Capture the cell that displays the provided text and extract its [x, y] central coordinate. 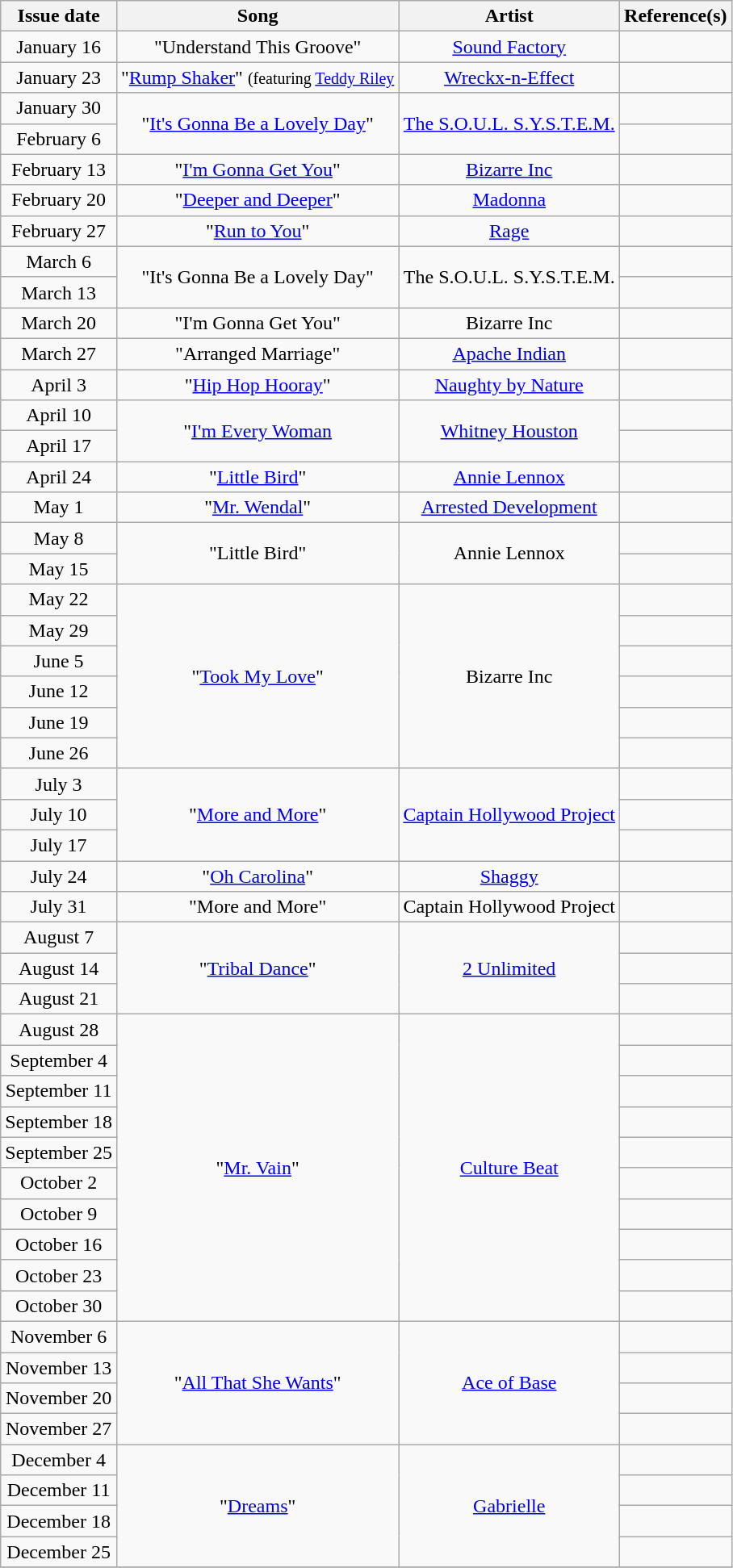
July 3 [59, 784]
Sound Factory [509, 47]
March 20 [59, 323]
Shaggy [509, 876]
Artist [509, 16]
May 15 [59, 569]
August 28 [59, 1030]
Whitney Houston [509, 431]
"Rump Shaker" (featuring Teddy Riley [257, 77]
"All That She Wants" [257, 1382]
November 6 [59, 1336]
"Dreams" [257, 1506]
"Deeper and Deeper" [257, 200]
Madonna [509, 200]
June 12 [59, 692]
"Took My Love" [257, 676]
Naughty by Nature [509, 385]
October 9 [59, 1214]
November 13 [59, 1368]
May 29 [59, 630]
Ace of Base [509, 1382]
September 4 [59, 1060]
January 16 [59, 47]
March 6 [59, 261]
December 18 [59, 1521]
August 14 [59, 968]
October 2 [59, 1183]
May 22 [59, 600]
Gabrielle [509, 1506]
July 10 [59, 814]
December 25 [59, 1552]
"Run to You" [257, 231]
June 5 [59, 661]
February 20 [59, 200]
December 4 [59, 1460]
February 13 [59, 169]
Reference(s) [676, 16]
September 11 [59, 1091]
"Mr. Wendal" [257, 508]
"Understand This Groove" [257, 47]
August 7 [59, 938]
Issue date [59, 16]
May 1 [59, 508]
Wreckx-n-Effect [509, 77]
April 3 [59, 385]
November 27 [59, 1429]
February 27 [59, 231]
April 17 [59, 446]
Rage [509, 231]
September 25 [59, 1152]
January 23 [59, 77]
May 8 [59, 538]
November 20 [59, 1399]
"Arranged Marriage" [257, 353]
December 11 [59, 1491]
August 21 [59, 999]
June 19 [59, 722]
October 30 [59, 1306]
Apache Indian [509, 353]
Culture Beat [509, 1169]
October 16 [59, 1244]
July 31 [59, 907]
"Oh Carolina" [257, 876]
Arrested Development [509, 508]
July 17 [59, 845]
"Hip Hop Hooray" [257, 385]
"I'm Every Woman [257, 431]
October 23 [59, 1275]
April 10 [59, 416]
"Mr. Vain" [257, 1169]
July 24 [59, 876]
"Tribal Dance" [257, 968]
January 30 [59, 108]
February 6 [59, 139]
June 26 [59, 753]
April 24 [59, 477]
March 27 [59, 353]
2 Unlimited [509, 968]
September 18 [59, 1122]
Song [257, 16]
March 13 [59, 292]
